Provide the [x, y] coordinate of the cell's center where the given text is located.  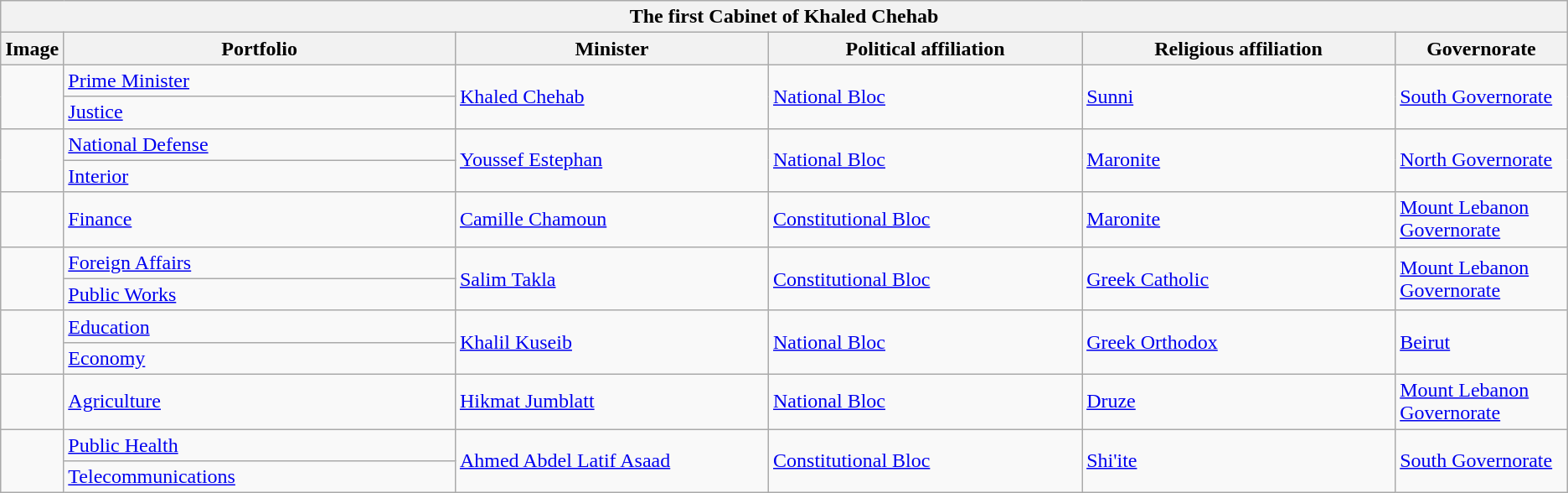
Khaled Chehab [611, 96]
Shi'ite [1239, 461]
Governorate [1482, 49]
Justice [260, 112]
Salim Takla [611, 278]
Interior [260, 176]
Beirut [1482, 342]
Minister [611, 49]
Sunni [1239, 96]
Prime Minister [260, 80]
Druze [1239, 401]
Camille Chamoun [611, 220]
Telecommunications [260, 477]
North Governorate [1482, 160]
Greek Catholic [1239, 278]
The first Cabinet of Khaled Chehab [784, 17]
Finance [260, 220]
Religious affiliation [1239, 49]
Portfolio [260, 49]
National Defense [260, 144]
Education [260, 326]
Foreign Affairs [260, 262]
Agriculture [260, 401]
Ahmed Abdel Latif Asaad [611, 461]
Greek Orthodox [1239, 342]
Public Works [260, 294]
Public Health [260, 445]
Khalil Kuseib [611, 342]
Image [32, 49]
Hikmat Jumblatt [611, 401]
Political affiliation [926, 49]
Youssef Estephan [611, 160]
Economy [260, 358]
